Capture the cell that displays the provided text and extract its [X, Y] central coordinate. 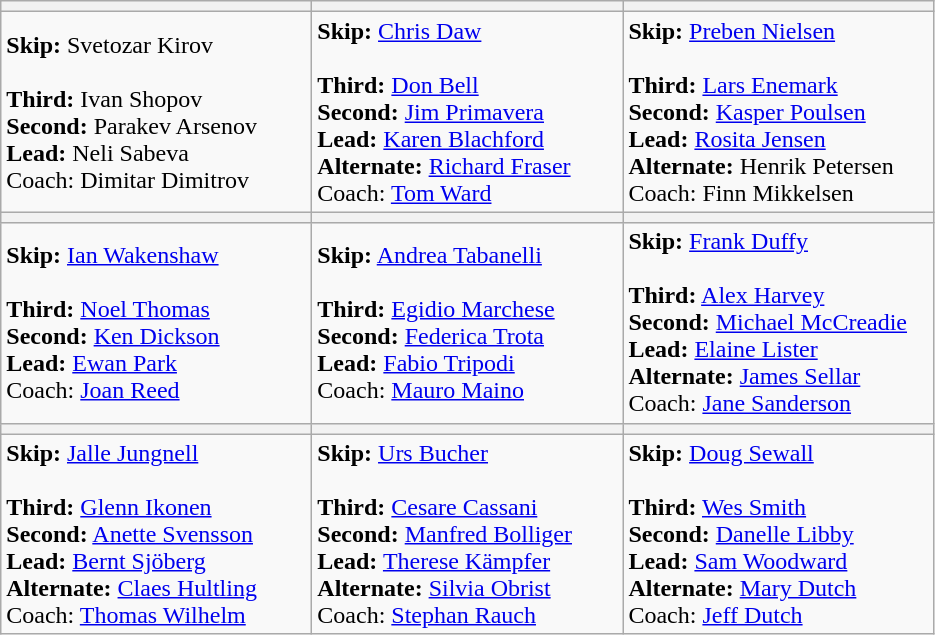
Skip: Preben NielsenThird: Lars Enemark Second: Kasper Poulsen Lead: Rosita Jensen Alternate: Henrik Petersen Coach: Finn Mikkelsen [778, 112]
Skip: Chris DawThird: Don Bell Second: Jim Primavera Lead: Karen Blachford Alternate: Richard Fraser Coach: Tom Ward [468, 112]
Skip: Frank DuffyThird: Alex Harvey Second: Michael McCreadie Lead: Elaine Lister Alternate: James Sellar Coach: Jane Sanderson [778, 323]
Skip: Andrea TabanelliThird: Egidio Marchese Second: Federica Trota Lead: Fabio Tripodi Coach: Mauro Maino [468, 323]
Skip: Jalle JungnellThird: Glenn Ikonen Second: Anette Svensson Lead: Bernt Sjöberg Alternate: Claes Hultling Coach: Thomas Wilhelm [156, 534]
Skip: Urs BucherThird: Cesare Cassani Second: Manfred Bolliger Lead: Therese Kämpfer Alternate: Silvia Obrist Coach: Stephan Rauch [468, 534]
Skip: Svetozar KirovThird: Ivan Shopov Second: Parakev Arsenov Lead: Neli Sabeva Coach: Dimitar Dimitrov [156, 112]
Skip: Ian WakenshawThird: Noel Thomas Second: Ken Dickson Lead: Ewan Park Coach: Joan Reed [156, 323]
Skip: Doug SewallThird: Wes Smith Second: Danelle Libby Lead: Sam Woodward Alternate: Mary Dutch Coach: Jeff Dutch [778, 534]
